Return (x, y) of the center of cell containing provided text 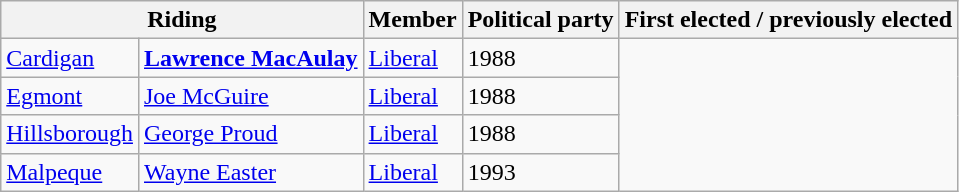
Joe McGuire (250, 96)
First elected / previously elected (788, 20)
Hillsborough (70, 134)
Cardigan (70, 58)
1993 (540, 172)
Riding (182, 20)
Member (412, 20)
George Proud (250, 134)
Malpeque (70, 172)
Political party (540, 20)
Egmont (70, 96)
Lawrence MacAulay (250, 58)
Wayne Easter (250, 172)
